Detect which cell encompasses the target text, then output its [x, y] center coordinate. 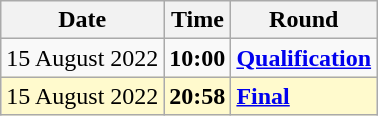
Date [82, 20]
20:58 [198, 96]
Time [198, 20]
10:00 [198, 58]
Qualification [304, 58]
Round [304, 20]
Final [304, 96]
